Find where the given text appears and provide that cell's center as (x, y) coordinate. 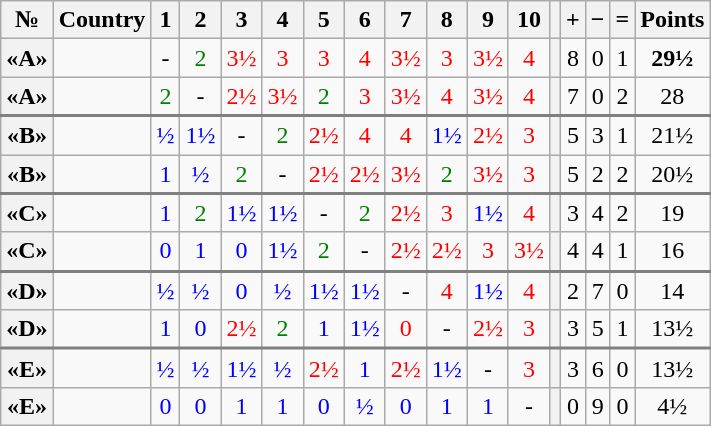
14 (672, 290)
16 (672, 252)
29½ (672, 58)
21½ (672, 136)
+ (574, 20)
= (622, 20)
20½ (672, 174)
10 (528, 20)
Country (102, 20)
4½ (672, 406)
28 (672, 96)
Points (672, 20)
− (598, 20)
№ (27, 20)
19 (672, 212)
